Determine the (x, y) coordinate at the center of the cell enclosing the given text.  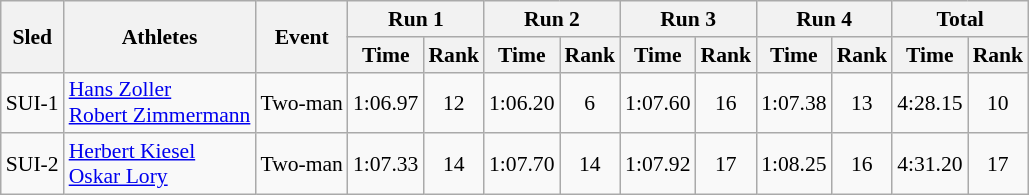
1:06.20 (522, 102)
Event (302, 36)
13 (862, 102)
Run 2 (552, 19)
Sled (32, 36)
Run 1 (416, 19)
1:07.33 (386, 164)
4:31.20 (930, 164)
12 (454, 102)
1:07.60 (658, 102)
Athletes (160, 36)
1:07.70 (522, 164)
Run 3 (688, 19)
Total (960, 19)
SUI-1 (32, 102)
10 (998, 102)
SUI-2 (32, 164)
1:07.92 (658, 164)
1:08.25 (794, 164)
Herbert KieselOskar Lory (160, 164)
Run 4 (824, 19)
6 (590, 102)
Hans ZollerRobert Zimmermann (160, 102)
4:28.15 (930, 102)
1:07.38 (794, 102)
1:06.97 (386, 102)
